From the cell containing the given text, extract its center point as [x, y] coordinate. 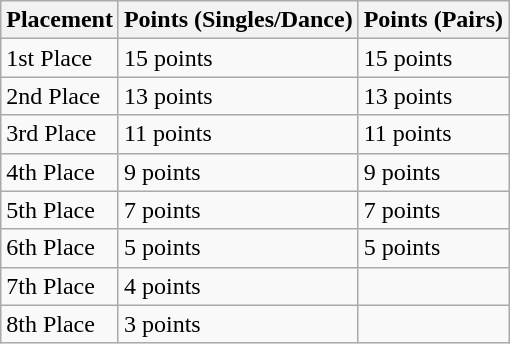
6th Place [60, 248]
Points (Pairs) [433, 20]
3 points [238, 324]
8th Place [60, 324]
4th Place [60, 172]
5th Place [60, 210]
3rd Place [60, 134]
Points (Singles/Dance) [238, 20]
7th Place [60, 286]
2nd Place [60, 96]
1st Place [60, 58]
Placement [60, 20]
4 points [238, 286]
